Return the (x, y) coordinate for the center point of the cell that contains the specified text.  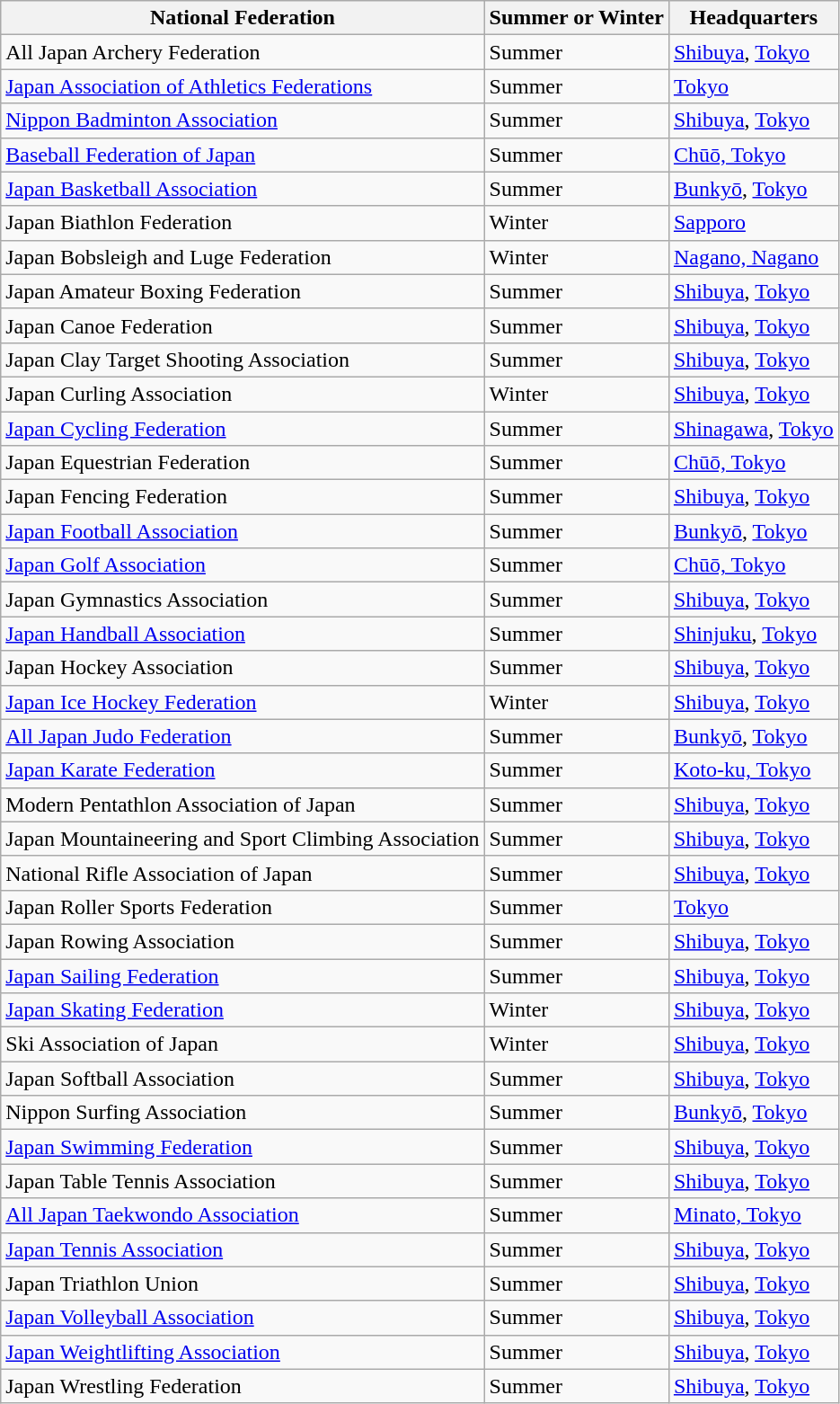
Japan Table Tennis Association (243, 1181)
Ski Association of Japan (243, 1044)
National Rifle Association of Japan (243, 873)
Japan Gymnastics Association (243, 600)
Japan Equestrian Federation (243, 463)
Japan Association of Athletics Federations (243, 86)
Japan Sailing Federation (243, 975)
Japan Golf Association (243, 565)
Japan Basketball Association (243, 189)
Japan Canoe Federation (243, 325)
Japan Ice Hockey Federation (243, 702)
Japan Clay Target Shooting Association (243, 360)
Japan Swimming Federation (243, 1147)
Shinjuku, Tokyo (753, 634)
Japan Tennis Association (243, 1249)
Japan Curling Association (243, 394)
Baseball Federation of Japan (243, 155)
Japan Hockey Association (243, 668)
All Japan Taekwondo Association (243, 1215)
Japan Mountaineering and Sport Climbing Association (243, 839)
Japan Football Association (243, 531)
Japan Softball Association (243, 1079)
National Federation (243, 18)
All Japan Judo Federation (243, 736)
Japan Amateur Boxing Federation (243, 291)
Japan Roller Sports Federation (243, 907)
Sapporo (753, 223)
Headquarters (753, 18)
Nippon Badminton Association (243, 120)
Japan Handball Association (243, 634)
Japan Bobsleigh and Luge Federation (243, 257)
Japan Biathlon Federation (243, 223)
Modern Pentathlon Association of Japan (243, 804)
Summer or Winter (577, 18)
Japan Wrestling Federation (243, 1386)
Japan Fencing Federation (243, 497)
Minato, Tokyo (753, 1215)
Japan Volleyball Association (243, 1318)
Japan Karate Federation (243, 770)
Japan Rowing Association (243, 941)
Japan Triathlon Union (243, 1284)
Nagano, Nagano (753, 257)
Nippon Surfing Association (243, 1113)
Japan Weightlifting Association (243, 1352)
All Japan Archery Federation (243, 52)
Shinagawa, Tokyo (753, 429)
Japan Skating Federation (243, 1010)
Koto-ku, Tokyo (753, 770)
Japan Cycling Federation (243, 429)
